Locate the cell with the specified text and output its (X, Y) center coordinate. 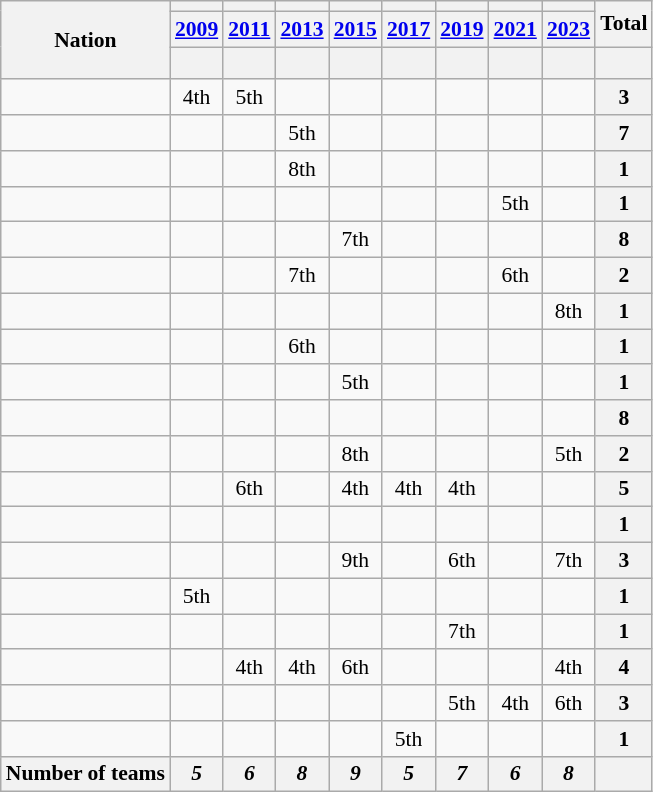
2019 (462, 29)
2011 (249, 29)
2021 (516, 29)
2023 (568, 29)
2015 (356, 29)
2009 (196, 29)
Nation (86, 40)
9th (356, 561)
Number of teams (86, 774)
9 (356, 774)
2017 (408, 29)
4 (624, 668)
2013 (302, 29)
Total (624, 24)
